Determine the [X, Y] coordinate at the center of the cell enclosing the given text.  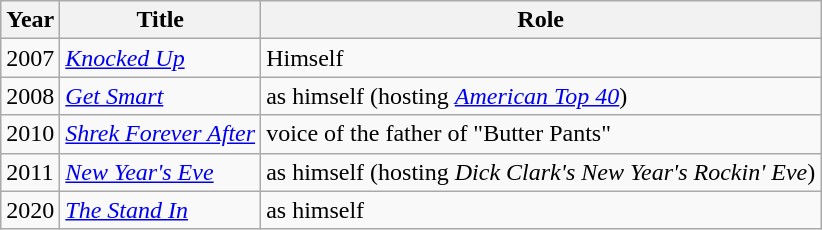
Title [160, 20]
as himself [541, 210]
The Stand In [160, 210]
New Year's Eve [160, 172]
2020 [30, 210]
2010 [30, 134]
voice of the father of "Butter Pants" [541, 134]
Get Smart [160, 96]
2011 [30, 172]
2008 [30, 96]
Role [541, 20]
as himself (hosting American Top 40) [541, 96]
Himself [541, 58]
2007 [30, 58]
Year [30, 20]
Knocked Up [160, 58]
Shrek Forever After [160, 134]
as himself (hosting Dick Clark's New Year's Rockin' Eve) [541, 172]
